Locate the cell with the specified text and output its (X, Y) center coordinate. 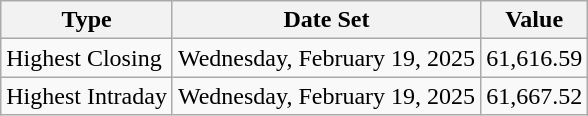
61,616.59 (534, 58)
Date Set (326, 20)
Highest Intraday (87, 96)
61,667.52 (534, 96)
Highest Closing (87, 58)
Type (87, 20)
Value (534, 20)
